Provide the (X, Y) coordinate of the cell's center where the given text is located.  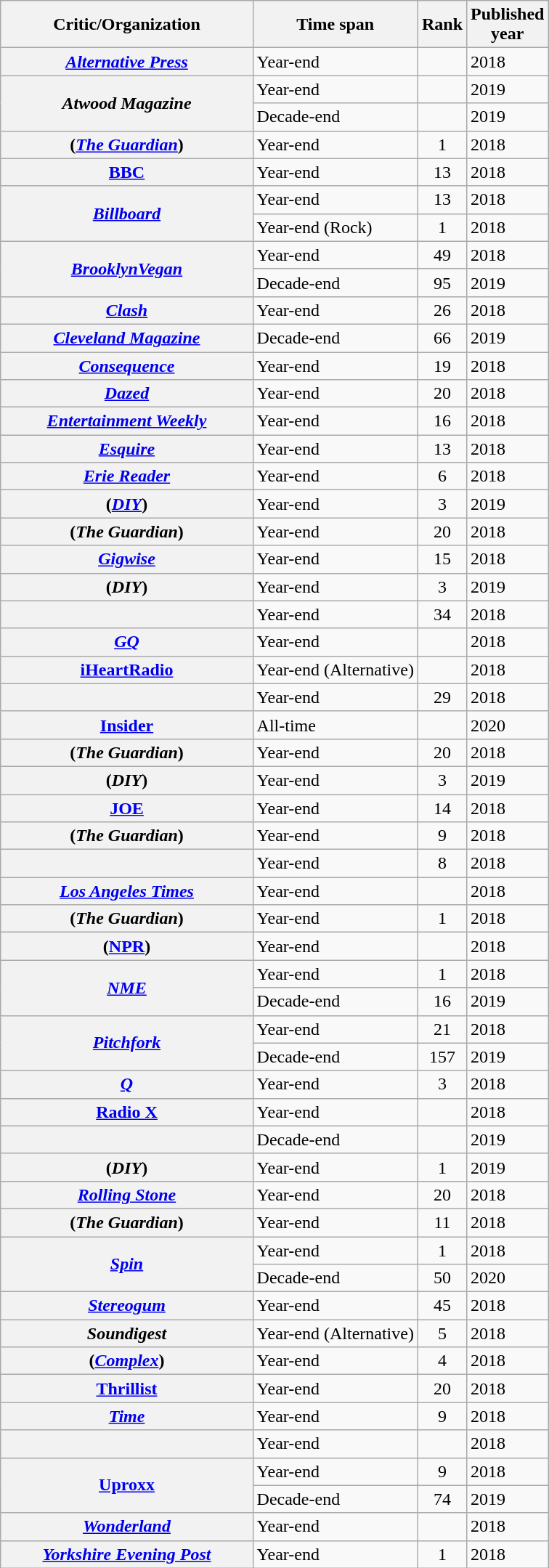
Atwood Magazine (126, 103)
Los Angeles Times (126, 891)
21 (442, 1029)
26 (442, 310)
8 (442, 864)
Radio X (126, 1112)
34 (442, 614)
4 (442, 1361)
Alternative Press (126, 62)
JOE (126, 808)
15 (442, 559)
Year-end (Rock) (335, 227)
50 (442, 1278)
Pitchfork (126, 1043)
Clash (126, 310)
45 (442, 1306)
Rolling Stone (126, 1195)
Wonderland (126, 1527)
11 (442, 1222)
BBC (126, 172)
Consequence (126, 365)
Dazed (126, 394)
Spin (126, 1264)
All-time (335, 725)
66 (442, 338)
GQ (126, 642)
(NPR) (126, 946)
74 (442, 1499)
Time (126, 1416)
NME (126, 988)
19 (442, 365)
Entertainment Weekly (126, 421)
14 (442, 808)
Esquire (126, 449)
5 (442, 1333)
Cleveland Magazine (126, 338)
Critic/Organization (126, 25)
Rank (442, 25)
Soundigest (126, 1333)
49 (442, 255)
BrooklynVegan (126, 269)
95 (442, 283)
157 (442, 1057)
Yorkshire Evening Post (126, 1554)
Q (126, 1084)
Billboard (126, 214)
Gigwise (126, 559)
6 (442, 476)
Time span (335, 25)
29 (442, 697)
Erie Reader (126, 476)
Uproxx (126, 1485)
iHeartRadio (126, 670)
(Complex) (126, 1361)
Stereogum (126, 1306)
Publishedyear (508, 25)
Thrillist (126, 1389)
Insider (126, 725)
